For the text-containing cell, return its midpoint in (x, y) coordinate format. 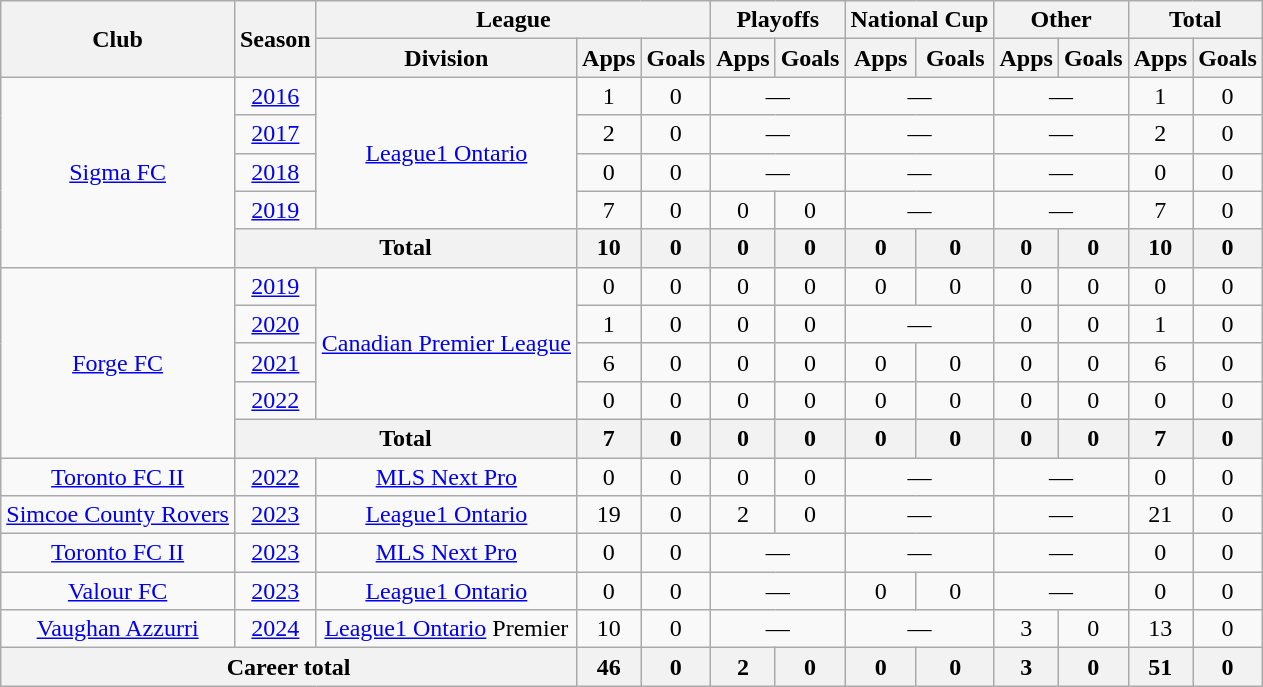
Vaughan Azzurri (118, 629)
Career total (289, 667)
2024 (275, 629)
Valour FC (118, 591)
2020 (275, 324)
13 (1160, 629)
National Cup (920, 20)
51 (1160, 667)
46 (609, 667)
2021 (275, 362)
League1 Ontario Premier (446, 629)
2016 (275, 96)
2017 (275, 134)
21 (1160, 515)
Division (446, 58)
19 (609, 515)
Canadian Premier League (446, 343)
Club (118, 39)
Simcoe County Rovers (118, 515)
Other (1061, 20)
Forge FC (118, 362)
Season (275, 39)
2018 (275, 172)
Sigma FC (118, 172)
Playoffs (778, 20)
League (513, 20)
